Locate the cell with the specified text and output its (x, y) center coordinate. 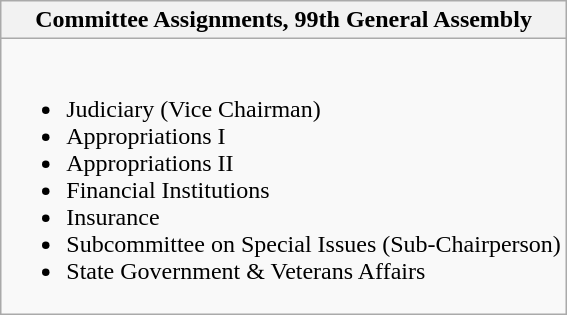
Committee Assignments, 99th General Assembly (284, 20)
